Return (x, y) of the center of cell containing provided text 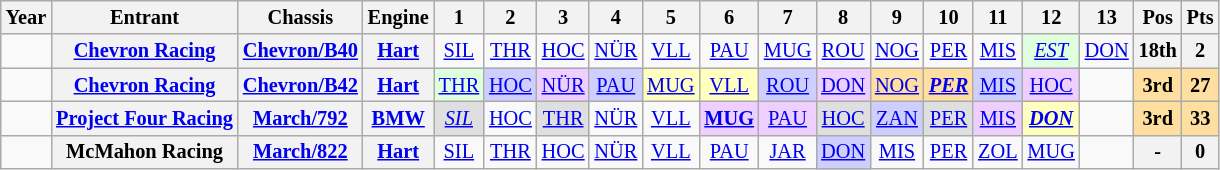
Pts (1200, 17)
Chevron/B40 (300, 51)
ZAN (897, 118)
Engine (398, 17)
March/822 (300, 152)
1 (459, 17)
6 (729, 17)
11 (998, 17)
McMahon Racing (144, 152)
18th (1158, 51)
12 (1052, 17)
3 (564, 17)
- (1158, 152)
33 (1200, 118)
Entrant (144, 17)
0 (1200, 152)
BMW (398, 118)
Year (26, 17)
Chevron/B42 (300, 85)
March/792 (300, 118)
JAR (788, 152)
4 (616, 17)
ZOL (998, 152)
8 (843, 17)
Pos (1158, 17)
Project Four Racing (144, 118)
Chassis (300, 17)
27 (1200, 85)
10 (948, 17)
5 (670, 17)
7 (788, 17)
EST (1052, 51)
13 (1107, 17)
9 (897, 17)
